Locate the cell with the specified text and output its (X, Y) center coordinate. 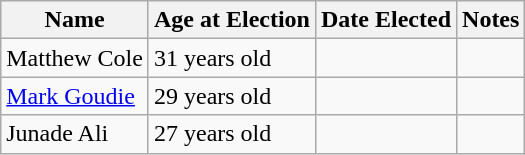
Notes (491, 20)
29 years old (232, 96)
Name (75, 20)
Matthew Cole (75, 58)
31 years old (232, 58)
Date Elected (386, 20)
Mark Goudie (75, 96)
27 years old (232, 134)
Age at Election (232, 20)
Junade Ali (75, 134)
